For the text-containing cell, return its midpoint in (x, y) coordinate format. 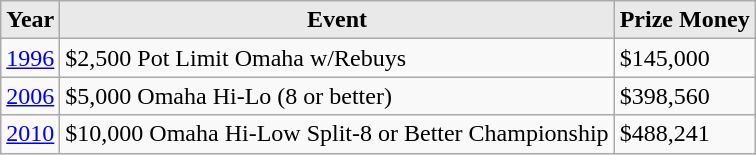
$488,241 (684, 134)
2010 (30, 134)
Event (337, 20)
$10,000 Omaha Hi-Low Split-8 or Better Championship (337, 134)
$5,000 Omaha Hi-Lo (8 or better) (337, 96)
Prize Money (684, 20)
1996 (30, 58)
$398,560 (684, 96)
$145,000 (684, 58)
$2,500 Pot Limit Omaha w/Rebuys (337, 58)
Year (30, 20)
2006 (30, 96)
